Determine the [x, y] coordinate at the center of the cell enclosing the given text.  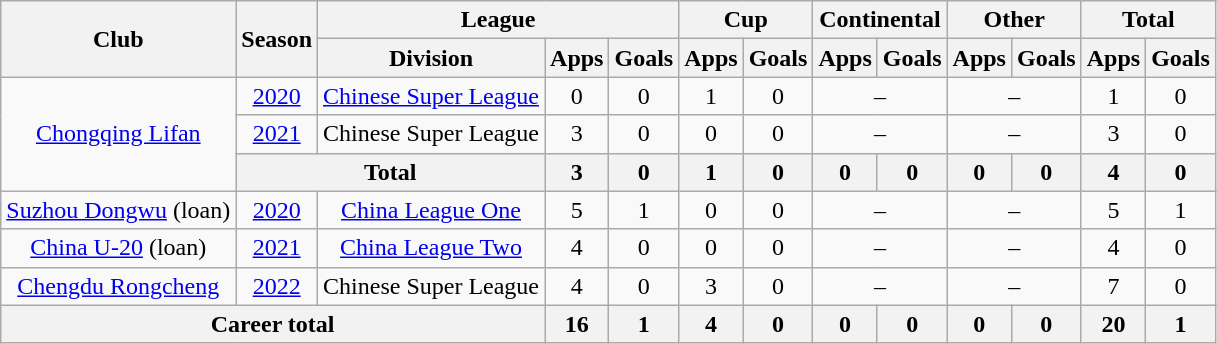
Other [1014, 20]
Division [432, 58]
16 [577, 324]
China U-20 (loan) [118, 248]
Chongqing Lifan [118, 134]
Cup [746, 20]
2022 [277, 286]
Season [277, 39]
League [498, 20]
China League One [432, 210]
China League Two [432, 248]
20 [1113, 324]
Suzhou Dongwu (loan) [118, 210]
Career total [273, 324]
Continental [880, 20]
7 [1113, 286]
Chengdu Rongcheng [118, 286]
Club [118, 39]
